Locate the cell with the specified text and output its [X, Y] center coordinate. 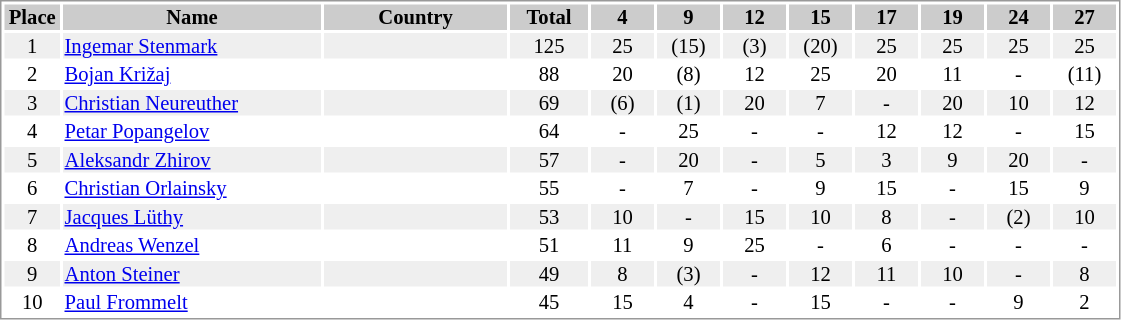
53 [549, 217]
Aleksandr Zhirov [192, 160]
49 [549, 274]
24 [1018, 17]
Name [192, 17]
Jacques Lüthy [192, 217]
(8) [688, 75]
(20) [820, 46]
Bojan Križaj [192, 75]
57 [549, 160]
Anton Steiner [192, 274]
(15) [688, 46]
Christian Neureuther [192, 103]
Ingemar Stenmark [192, 46]
(6) [622, 103]
27 [1084, 17]
88 [549, 75]
64 [549, 131]
Paul Frommelt [192, 303]
(2) [1018, 217]
51 [549, 245]
(1) [688, 103]
Christian Orlainsky [192, 189]
125 [549, 46]
Total [549, 17]
19 [952, 17]
55 [549, 189]
17 [886, 17]
Country [416, 17]
Andreas Wenzel [192, 245]
Place [32, 17]
69 [549, 103]
Petar Popangelov [192, 131]
1 [32, 46]
(11) [1084, 75]
45 [549, 303]
